Return (X, Y) of the center of cell containing provided text 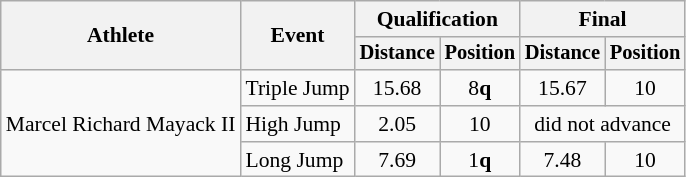
did not advance (602, 124)
8q (480, 88)
Triple Jump (297, 88)
High Jump (297, 124)
2.05 (398, 124)
15.67 (562, 88)
Athlete (121, 36)
Marcel Richard Mayack II (121, 124)
15.68 (398, 88)
Final (602, 19)
Event (297, 36)
Qualification (438, 19)
